Output the (x, y) coordinate of the center of the cell containing the given text.  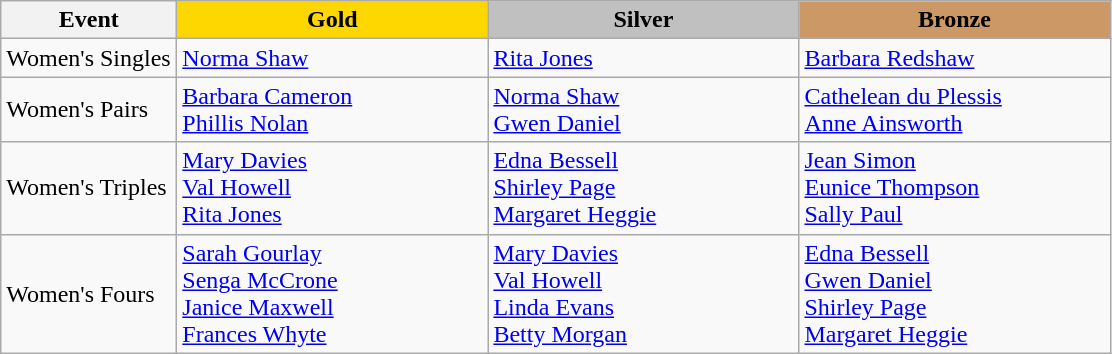
Edna BessellShirley PageMargaret Heggie (644, 188)
Cathelean du PlessisAnne Ainsworth (954, 110)
Jean SimonEunice ThompsonSally Paul (954, 188)
Mary DaviesVal HowellRita Jones (332, 188)
Gold (332, 20)
Mary DaviesVal HowellLinda EvansBetty Morgan (644, 294)
Women's Pairs (89, 110)
Sarah GourlaySenga McCroneJanice MaxwellFrances Whyte (332, 294)
Norma Shaw (332, 58)
Silver (644, 20)
Event (89, 20)
Norma ShawGwen Daniel (644, 110)
Barbara CameronPhillis Nolan (332, 110)
Women's Fours (89, 294)
Women's Singles (89, 58)
Women's Triples (89, 188)
Edna BessellGwen DanielShirley PageMargaret Heggie (954, 294)
Barbara Redshaw (954, 58)
Rita Jones (644, 58)
Bronze (954, 20)
